Search for the cell housing the specified text and yield its (x, y) center coordinate. 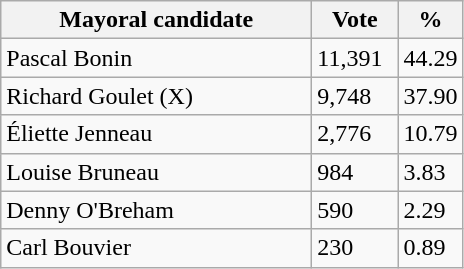
Louise Bruneau (156, 172)
Pascal Bonin (156, 58)
10.79 (430, 134)
0.89 (430, 248)
2,776 (355, 134)
230 (355, 248)
Vote (355, 20)
Carl Bouvier (156, 248)
2.29 (430, 210)
44.29 (430, 58)
% (430, 20)
984 (355, 172)
Éliette Jenneau (156, 134)
Richard Goulet (X) (156, 96)
590 (355, 210)
37.90 (430, 96)
Denny O'Breham (156, 210)
9,748 (355, 96)
3.83 (430, 172)
11,391 (355, 58)
Mayoral candidate (156, 20)
